Find where the given text appears and provide that cell's center as [X, Y] coordinate. 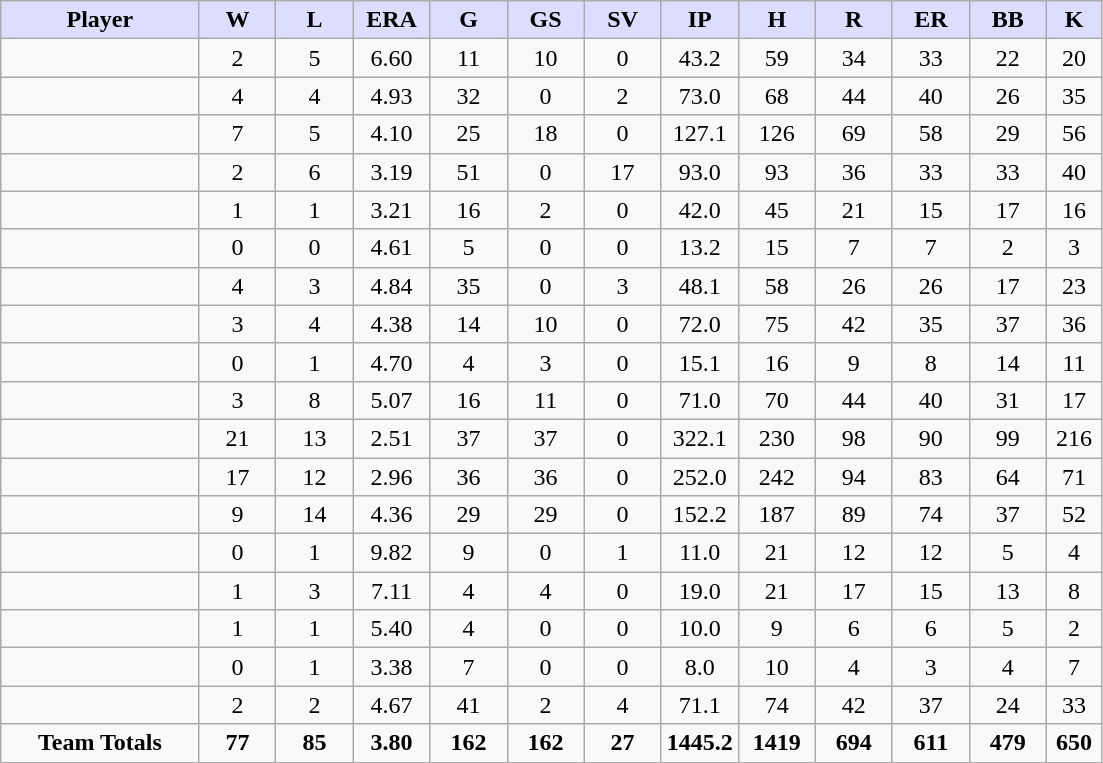
32 [468, 96]
70 [776, 400]
252.0 [700, 477]
31 [1008, 400]
75 [776, 324]
23 [1074, 286]
694 [854, 743]
3.21 [392, 210]
4.61 [392, 248]
Team Totals [100, 743]
SV [622, 20]
18 [546, 134]
90 [930, 438]
24 [1008, 705]
152.2 [700, 515]
BB [1008, 20]
93 [776, 172]
73.0 [700, 96]
43.2 [700, 58]
4.67 [392, 705]
127.1 [700, 134]
4.36 [392, 515]
4.10 [392, 134]
H [776, 20]
10.0 [700, 629]
1445.2 [700, 743]
99 [1008, 438]
45 [776, 210]
242 [776, 477]
IP [700, 20]
5.40 [392, 629]
2.96 [392, 477]
126 [776, 134]
11.0 [700, 553]
1419 [776, 743]
25 [468, 134]
15.1 [700, 362]
48.1 [700, 286]
27 [622, 743]
85 [314, 743]
8.0 [700, 667]
41 [468, 705]
R [854, 20]
77 [238, 743]
W [238, 20]
71.1 [700, 705]
94 [854, 477]
3.38 [392, 667]
56 [1074, 134]
611 [930, 743]
6.60 [392, 58]
68 [776, 96]
98 [854, 438]
216 [1074, 438]
59 [776, 58]
4.38 [392, 324]
3.80 [392, 743]
4.93 [392, 96]
4.70 [392, 362]
13.2 [700, 248]
20 [1074, 58]
71 [1074, 477]
GS [546, 20]
69 [854, 134]
7.11 [392, 591]
650 [1074, 743]
322.1 [700, 438]
89 [854, 515]
52 [1074, 515]
71.0 [700, 400]
51 [468, 172]
K [1074, 20]
2.51 [392, 438]
34 [854, 58]
93.0 [700, 172]
64 [1008, 477]
ER [930, 20]
Player [100, 20]
72.0 [700, 324]
479 [1008, 743]
G [468, 20]
4.84 [392, 286]
9.82 [392, 553]
22 [1008, 58]
187 [776, 515]
42.0 [700, 210]
230 [776, 438]
19.0 [700, 591]
5.07 [392, 400]
ERA [392, 20]
83 [930, 477]
L [314, 20]
3.19 [392, 172]
